Capture the cell that displays the provided text and extract its (X, Y) central coordinate. 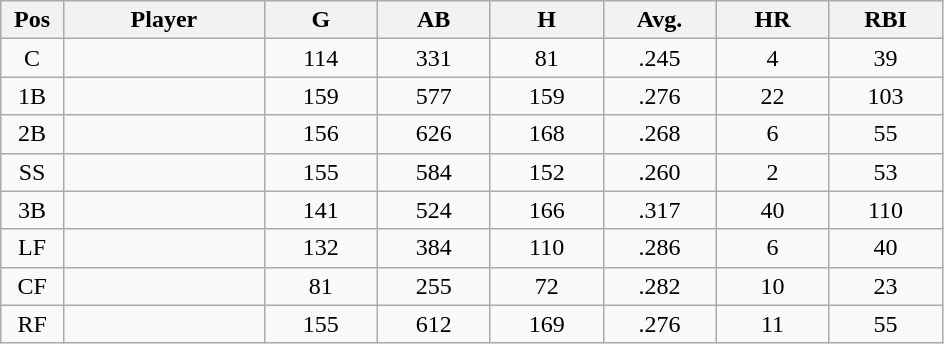
11 (772, 324)
LF (32, 248)
53 (886, 172)
168 (546, 134)
H (546, 20)
G (320, 20)
2 (772, 172)
AB (434, 20)
23 (886, 286)
CF (32, 286)
10 (772, 286)
Player (164, 20)
584 (434, 172)
169 (546, 324)
HR (772, 20)
132 (320, 248)
577 (434, 96)
.282 (660, 286)
RF (32, 324)
.286 (660, 248)
255 (434, 286)
.268 (660, 134)
Pos (32, 20)
152 (546, 172)
114 (320, 58)
22 (772, 96)
1B (32, 96)
141 (320, 210)
C (32, 58)
Avg. (660, 20)
.317 (660, 210)
72 (546, 286)
103 (886, 96)
3B (32, 210)
156 (320, 134)
SS (32, 172)
612 (434, 324)
.260 (660, 172)
2B (32, 134)
626 (434, 134)
384 (434, 248)
331 (434, 58)
166 (546, 210)
RBI (886, 20)
39 (886, 58)
524 (434, 210)
.245 (660, 58)
4 (772, 58)
